From the cell containing the given text, extract its center point as (X, Y) coordinate. 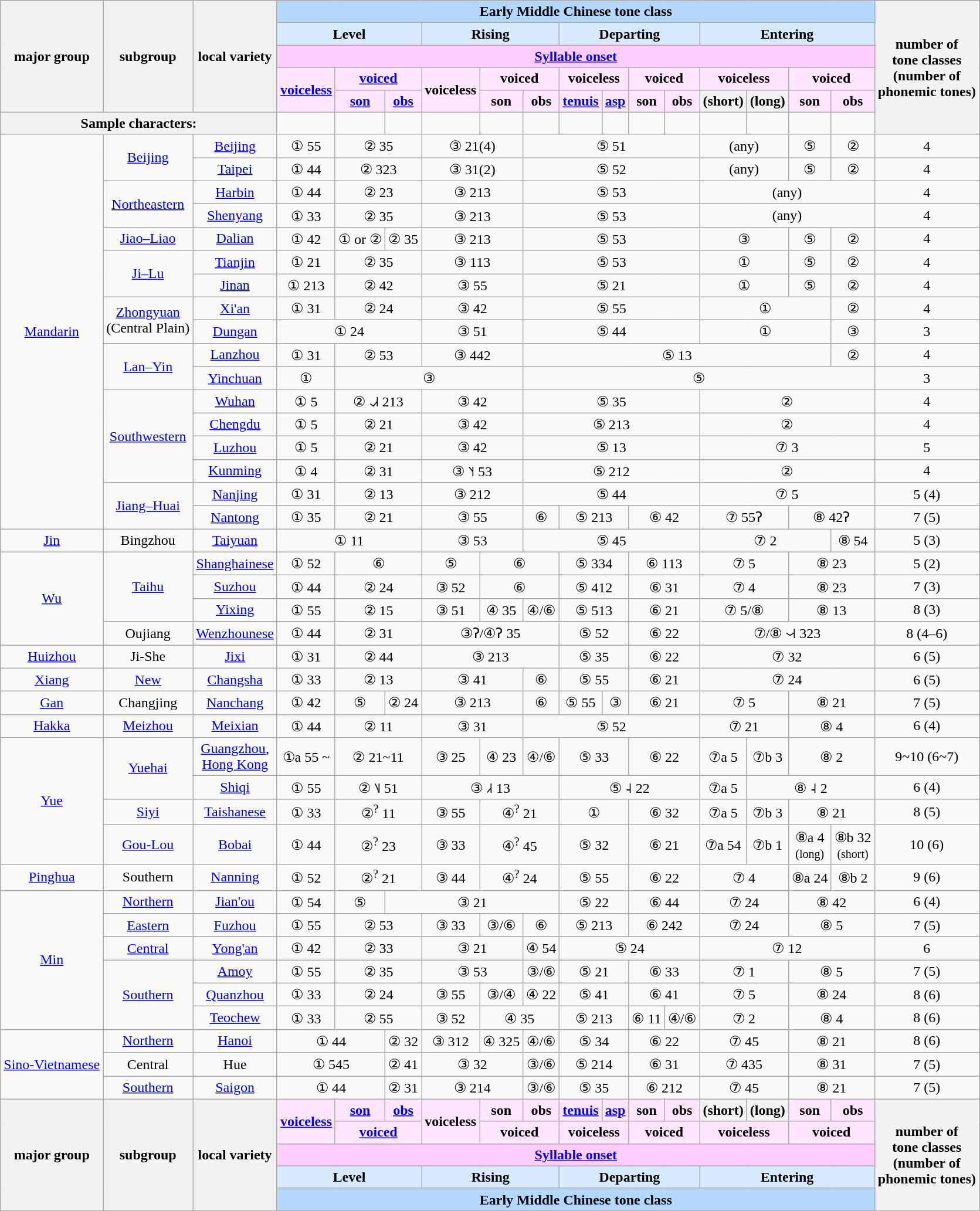
③ 41 (473, 680)
Lanzhou (235, 355)
Xi'an (235, 308)
Yue (52, 801)
③ ˥˧ 53 (473, 471)
Taishanese (235, 812)
① 545 (331, 1064)
Northeastern (148, 204)
⑦ 21 (744, 726)
⑦b 1 (767, 844)
Chengdu (235, 425)
⑦a 54 (723, 844)
⑧ ˨ 2 (811, 788)
5 (2) (927, 564)
② ˥˩ 51 (378, 788)
② 15 (378, 610)
Dalian (235, 239)
⑧ 54 (853, 541)
Southwestern (148, 436)
Gan (52, 703)
③ 25 (450, 757)
Xiang (52, 680)
Jian'ou (235, 902)
Shenyang (235, 216)
⑤ 32 (594, 844)
Guangzhou,Hong Kong (235, 757)
Wuhan (235, 401)
Nantong (235, 517)
⑤ 22 (594, 902)
Quanzhou (235, 995)
⑧ 2 (832, 757)
10 (6) (927, 844)
⑧b 32(short) (853, 844)
Yinchuan (235, 378)
Changsha (235, 680)
③/④ (501, 995)
Luzhou (235, 447)
Ji–Lu (148, 273)
②? 21 (378, 877)
② 21~11 (378, 757)
Yixing (235, 610)
Shiqi (235, 788)
②? 23 (378, 844)
6 (927, 948)
7 (3) (927, 587)
Siyi (148, 812)
⑥ 41 (664, 995)
Jin (52, 541)
③ 442 (473, 355)
⑦ 55ʔ (744, 517)
8 (3) (927, 610)
④? 45 (520, 844)
② 11 (378, 726)
③ 214 (473, 1088)
① 35 (306, 517)
① 4 (306, 471)
⑦ 12 (787, 948)
9 (6) (927, 877)
Hakka (52, 726)
② ˨˩˧ 213 (378, 401)
③ʔ/④ʔ 35 (490, 633)
① 213 (306, 285)
Sample characters: (139, 123)
Sino-Vietnamese (52, 1064)
② 42 (378, 285)
⑤ ˨ 22 (630, 788)
⑥ 32 (664, 812)
Kunming (235, 471)
5 (927, 447)
5 (3) (927, 541)
8 (4–6) (927, 633)
Lan–Yin (148, 366)
② 41 (403, 1064)
⑧ 13 (832, 610)
Oujiang (148, 633)
Taihu (148, 586)
⑦ 1 (744, 972)
Ji-She (148, 657)
⑥ 44 (664, 902)
Nanjing (235, 494)
Jinan (235, 285)
Meizhou (148, 726)
⑥ 212 (664, 1088)
⑥ 42 (664, 517)
⑥ 242 (664, 925)
Taiyuan (235, 541)
② 323 (378, 169)
⑥ 11 (646, 1018)
⑤ 412 (594, 587)
Taipei (235, 169)
Jiao–Liao (148, 239)
⑦ 435 (744, 1064)
④ 325 (501, 1041)
① 11 (349, 541)
② 33 (378, 948)
④ 22 (541, 995)
Jixi (235, 657)
③ 113 (473, 262)
⑥ 33 (664, 972)
③ 21(4) (473, 146)
Teochew (235, 1018)
① or ② (360, 239)
Nanchang (235, 703)
③ ˩˧ 13 (490, 788)
⑤ 24 (630, 948)
Pinghua (52, 877)
⑦ 3 (787, 447)
Hue (235, 1064)
⑦ 5/⑧ (744, 610)
⑥ 113 (664, 564)
Saigon (235, 1088)
⑧ 42ʔ (832, 517)
⑤ 34 (594, 1041)
⑧ 42 (832, 902)
①a 55 ~ (306, 757)
③ 212 (473, 494)
Huizhou (52, 657)
⑤ 214 (594, 1064)
④ 23 (501, 757)
② 23 (378, 192)
Mandarin (52, 332)
③ 44 (450, 877)
③ 312 (450, 1041)
Harbin (235, 192)
Suzhou (235, 587)
②? 11 (378, 812)
⑧a 4(long) (809, 844)
Zhongyuan(Central Plain) (148, 320)
New (148, 680)
Gou-Lou (148, 844)
Tianjin (235, 262)
Dungan (235, 332)
Shanghainese (235, 564)
① 54 (306, 902)
⑦/⑧ ˧˨˧ 323 (787, 633)
9~10 (6~7) (927, 757)
Amoy (235, 972)
Bingzhou (148, 541)
③ 32 (473, 1064)
④? 24 (520, 877)
Eastern (148, 925)
① 21 (306, 262)
② 44 (378, 657)
③ 31(2) (473, 169)
Nanning (235, 877)
Wu (52, 598)
④? 21 (520, 812)
8 (5) (927, 812)
Min (52, 959)
5 (4) (927, 494)
③ 31 (473, 726)
② 55 (378, 1018)
⑤ 33 (594, 757)
⑧b 2 (853, 877)
⑧a 24 (809, 877)
Meixian (235, 726)
⑤ 41 (594, 995)
⑤ 334 (594, 564)
② 32 (403, 1041)
④ 54 (541, 948)
Hanoi (235, 1041)
⑦ 32 (787, 657)
⑤ 212 (611, 471)
Yuehai (148, 768)
⑤ 51 (611, 146)
⑤ 513 (594, 610)
⑧ 31 (832, 1064)
Bobai (235, 844)
Changjing (148, 703)
Jiang–Huai (148, 506)
Wenzhounese (235, 633)
Fuzhou (235, 925)
⑧ 24 (832, 995)
⑤ 45 (611, 541)
① 24 (349, 332)
Yong'an (235, 948)
